Detect which cell encompasses the target text, then output its [x, y] center coordinate. 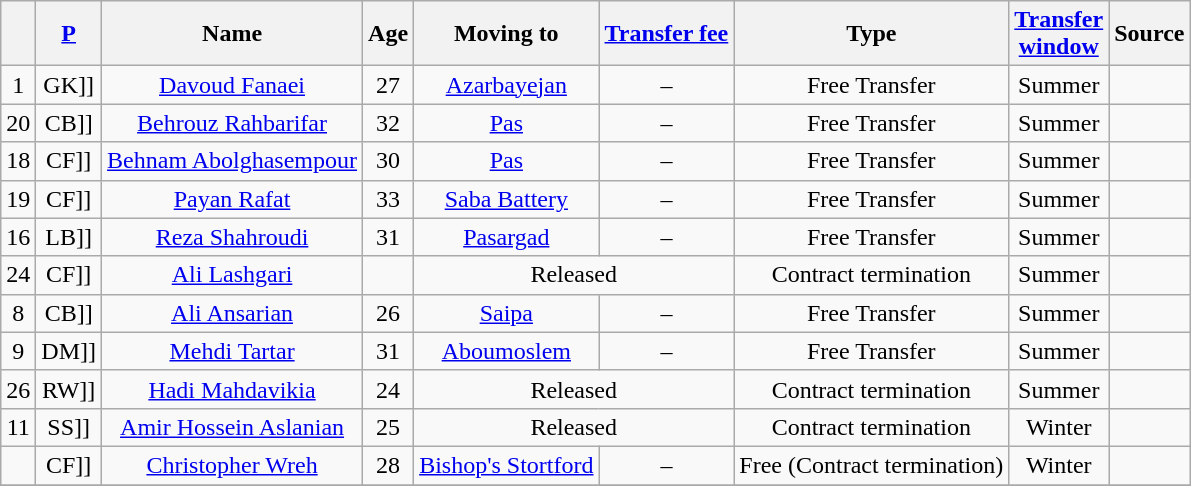
32 [388, 123]
11 [18, 427]
19 [18, 199]
Amir Hossein Aslanian [232, 427]
18 [18, 161]
Saipa [506, 313]
Christopher Wreh [232, 465]
Davoud Fanaei [232, 85]
1 [18, 85]
Transfer fee [666, 34]
Name [232, 34]
Pasargad [506, 237]
Ali Lashgari [232, 275]
25 [388, 427]
33 [388, 199]
GK]] [69, 85]
LB]] [69, 237]
Free (Contract termination) [872, 465]
Payan Rafat [232, 199]
Transferwindow [1059, 34]
DM]] [69, 351]
Aboumoslem [506, 351]
Behnam Abolghasempour [232, 161]
Age [388, 34]
8 [18, 313]
16 [18, 237]
28 [388, 465]
Source [1150, 34]
Saba Battery [506, 199]
Mehdi Tartar [232, 351]
SS]] [69, 427]
RW]] [69, 389]
Hadi Mahdavikia [232, 389]
9 [18, 351]
Behrouz Rahbarifar [232, 123]
Ali Ansarian [232, 313]
Azarbayejan [506, 85]
Type [872, 34]
Bishop's Stortford [506, 465]
P [69, 34]
30 [388, 161]
Moving to [506, 34]
27 [388, 85]
Reza Shahroudi [232, 237]
20 [18, 123]
